Return (x, y) of the center of cell containing provided text 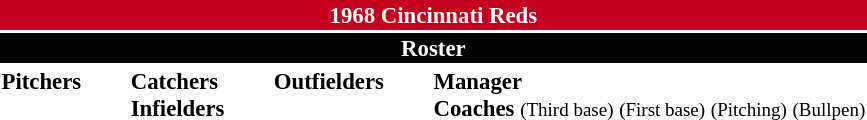
1968 Cincinnati Reds (434, 15)
Roster (434, 48)
